Find where the given text appears and provide that cell's center as [x, y] coordinate. 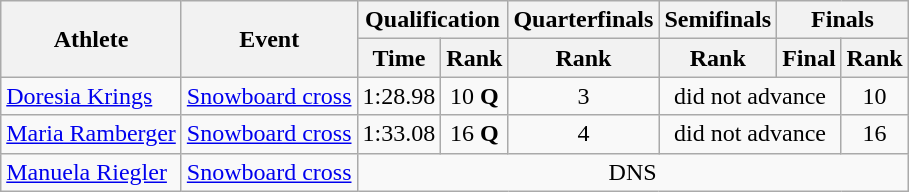
Doresia Krings [92, 96]
10 [874, 96]
16 Q [474, 134]
DNS [632, 172]
3 [584, 96]
1:28.98 [399, 96]
Athlete [92, 39]
Qualification [432, 20]
Maria Ramberger [92, 134]
Finals [843, 20]
16 [874, 134]
Final [809, 58]
4 [584, 134]
Manuela Riegler [92, 172]
10 Q [474, 96]
Quarterfinals [584, 20]
Semifinals [718, 20]
Event [269, 39]
Time [399, 58]
1:33.08 [399, 134]
